Search for the cell housing the specified text and yield its [x, y] center coordinate. 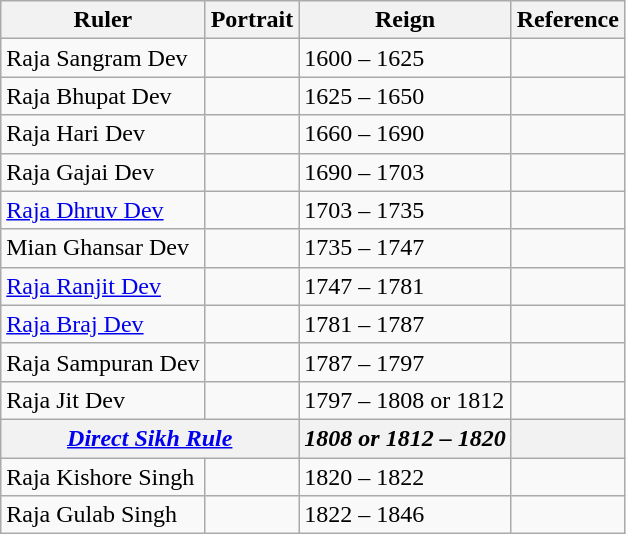
1747 – 1781 [405, 286]
1660 – 1690 [405, 134]
1625 – 1650 [405, 96]
Raja Sangram Dev [103, 58]
Raja Sampuran Dev [103, 362]
1797 – 1808 or 1812 [405, 400]
1690 – 1703 [405, 172]
1703 – 1735 [405, 210]
1600 – 1625 [405, 58]
Raja Gulab Singh [103, 515]
1822 – 1846 [405, 515]
Raja Dhruv Dev [103, 210]
Raja Braj Dev [103, 324]
Raja Bhupat Dev [103, 96]
Raja Gajai Dev [103, 172]
Ruler [103, 20]
Raja Jit Dev [103, 400]
1781 – 1787 [405, 324]
Direct Sikh Rule [150, 438]
1787 – 1797 [405, 362]
1820 – 1822 [405, 477]
Reign [405, 20]
Raja Kishore Singh [103, 477]
Raja Ranjit Dev [103, 286]
1808 or 1812 – 1820 [405, 438]
Portrait [252, 20]
Raja Hari Dev [103, 134]
Mian Ghansar Dev [103, 248]
1735 – 1747 [405, 248]
Reference [568, 20]
